For the text-containing cell, return its midpoint in (X, Y) coordinate format. 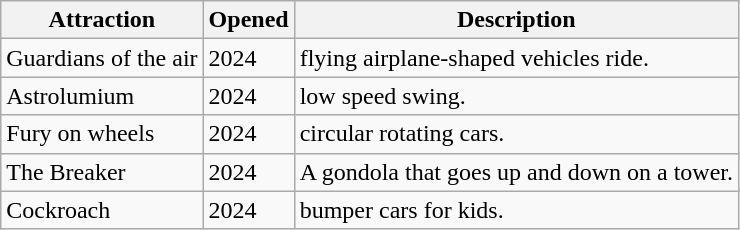
bumper cars for kids. (516, 210)
The Breaker (102, 172)
Astrolumium (102, 96)
A gondola that goes up and down on a tower. (516, 172)
Guardians of the air (102, 58)
Cockroach (102, 210)
low speed swing. (516, 96)
flying airplane-shaped vehicles ride. (516, 58)
circular rotating cars. (516, 134)
Opened (248, 20)
Description (516, 20)
Fury on wheels (102, 134)
Attraction (102, 20)
